Extract the [x, y] coordinate from the center of the cell holding the provided text.  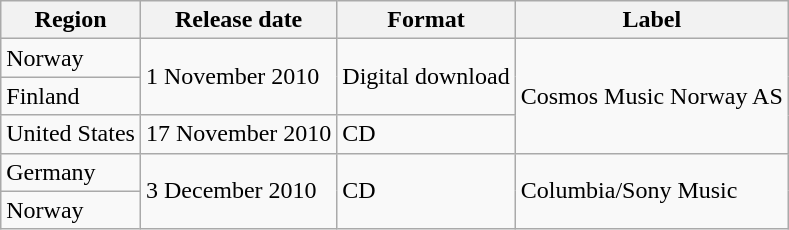
17 November 2010 [238, 134]
Cosmos Music Norway AS [652, 96]
Digital download [426, 77]
Columbia/Sony Music [652, 191]
Germany [71, 172]
Release date [238, 20]
3 December 2010 [238, 191]
Region [71, 20]
Format [426, 20]
Finland [71, 96]
United States [71, 134]
Label [652, 20]
1 November 2010 [238, 77]
